Identify which cell holds the provided text, then report its (x, y) central coordinate. 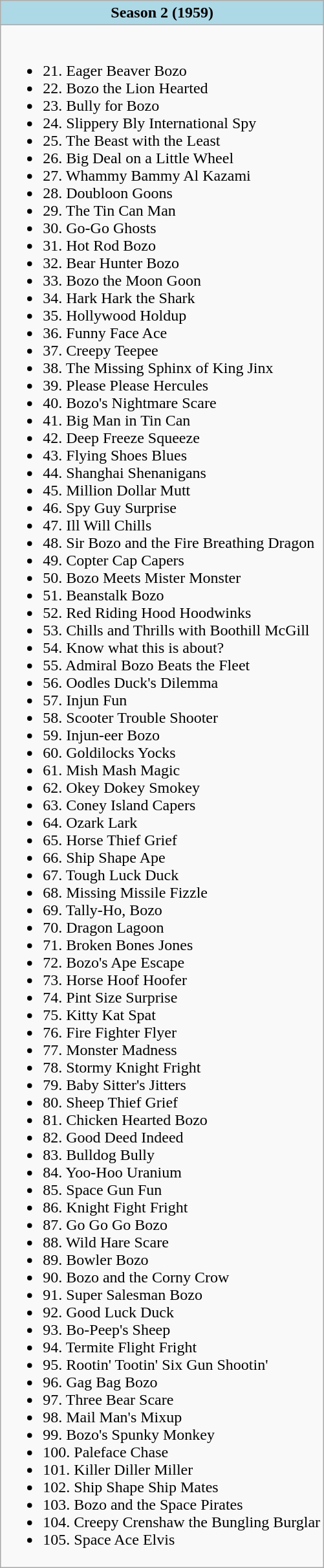
Season 2 (1959) (162, 13)
